Pinpoint the cell where the given text exists, returning its [x, y] midpoint coordinate. 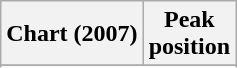
Peakposition [189, 34]
Chart (2007) [72, 34]
